Pinpoint the cell where the given text exists, returning its (x, y) midpoint coordinate. 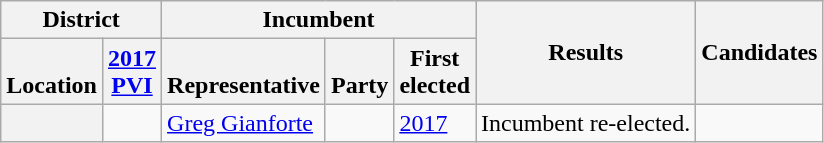
Incumbent re-elected. (586, 123)
Candidates (760, 52)
Representative (244, 72)
Results (586, 52)
Location (52, 72)
District (82, 20)
Firstelected (435, 72)
Party (359, 72)
Greg Gianforte (244, 123)
Incumbent (319, 20)
2017 (435, 123)
2017PVI (132, 72)
